Detect which cell encompasses the target text, then output its (X, Y) center coordinate. 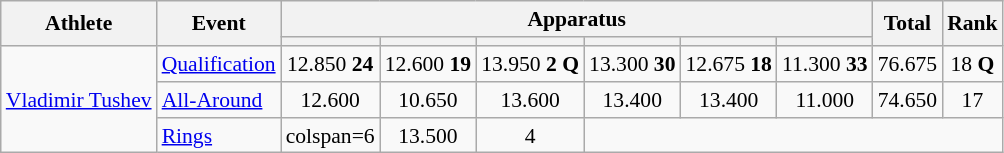
Athlete (79, 24)
All-Around (219, 100)
18 Q (972, 64)
12.600 19 (428, 64)
17 (972, 100)
11.300 33 (825, 64)
12.850 24 (330, 64)
Qualification (219, 64)
Total (908, 24)
Rank (972, 24)
13.600 (530, 100)
10.650 (428, 100)
74.650 (908, 100)
13.300 30 (632, 64)
Vladimir Tushev (79, 100)
13.950 2 Q (530, 64)
12.675 18 (729, 64)
76.675 (908, 64)
Event (219, 24)
11.000 (825, 100)
12.600 (330, 100)
Apparatus (577, 19)
